Provide the (X, Y) coordinate of the cell's center where the given text is located.  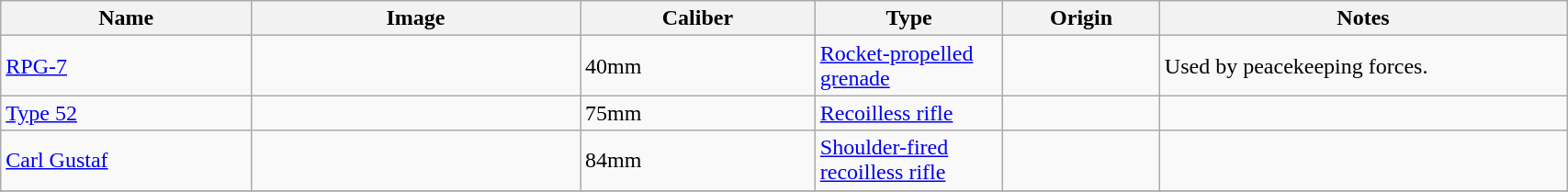
Shoulder-fired recoilless rifle (909, 160)
40mm (698, 66)
Caliber (698, 18)
Type 52 (127, 113)
RPG-7 (127, 66)
Carl Gustaf (127, 160)
Recoilless rifle (909, 113)
Rocket-propelled grenade (909, 66)
75mm (698, 113)
Origin (1081, 18)
Notes (1363, 18)
Type (909, 18)
84mm (698, 160)
Image (416, 18)
Used by peacekeeping forces. (1363, 66)
Name (127, 18)
